Return [x, y] of the center of cell containing provided text 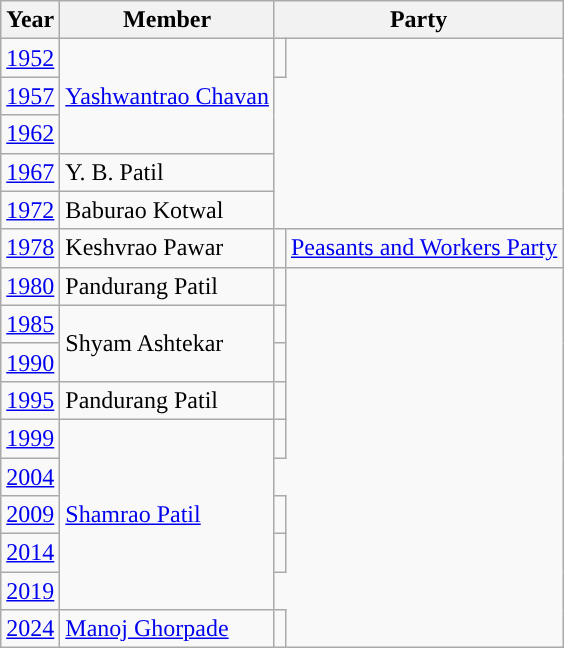
1967 [30, 172]
1972 [30, 210]
Peasants and Workers Party [424, 248]
1980 [30, 286]
1999 [30, 438]
2009 [30, 515]
Keshvrao Pawar [168, 248]
1952 [30, 58]
Baburao Kotwal [168, 210]
Yashwantrao Chavan [168, 96]
Year [30, 20]
Shamrao Patil [168, 514]
1990 [30, 362]
1978 [30, 248]
1962 [30, 134]
1995 [30, 400]
2019 [30, 591]
Member [168, 20]
1985 [30, 324]
2024 [30, 629]
Y. B. Patil [168, 172]
2004 [30, 477]
Manoj Ghorpade [168, 629]
Shyam Ashtekar [168, 343]
2014 [30, 553]
Party [418, 20]
1957 [30, 96]
